Scan for the cell matching the given text and deliver its (x, y) coordinate at center. 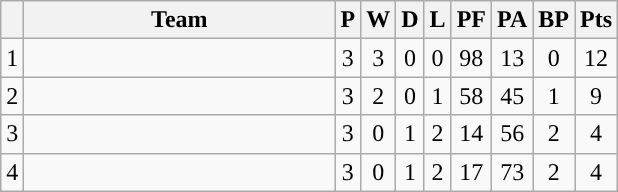
73 (512, 172)
P (348, 20)
W (378, 20)
58 (471, 96)
45 (512, 96)
D (410, 20)
Pts (596, 20)
13 (512, 58)
9 (596, 96)
PA (512, 20)
12 (596, 58)
Team (180, 20)
17 (471, 172)
14 (471, 134)
PF (471, 20)
BP (554, 20)
56 (512, 134)
98 (471, 58)
L (438, 20)
